From the cell containing the given text, extract its center point as (x, y) coordinate. 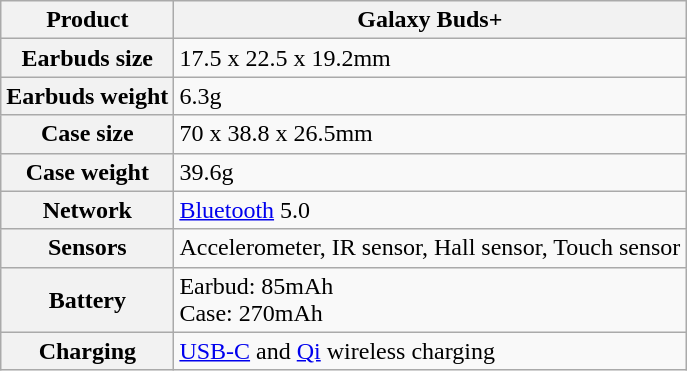
Earbuds weight (88, 96)
Sensors (88, 248)
Bluetooth 5.0 (430, 210)
Case weight (88, 172)
Network (88, 210)
USB-C and Qi wireless charging (430, 351)
Product (88, 20)
Battery (88, 300)
39.6g (430, 172)
17.5 x 22.5 x 19.2mm (430, 58)
Earbuds size (88, 58)
Accelerometer, IR sensor, Hall sensor, Touch sensor (430, 248)
6.3g (430, 96)
Charging (88, 351)
70 x 38.8 x 26.5mm (430, 134)
Earbud: 85mAhCase: 270mAh (430, 300)
Case size (88, 134)
Galaxy Buds+ (430, 20)
